Output the [X, Y] coordinate of the center of the cell containing the given text.  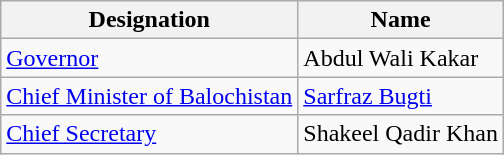
Sarfraz Bugti [401, 96]
Shakeel Qadir Khan [401, 134]
Abdul Wali Kakar [401, 58]
Name [401, 20]
Chief Minister of Balochistan [150, 96]
Designation [150, 20]
Governor [150, 58]
Chief Secretary [150, 134]
